Return (X, Y) of the center of cell containing provided text 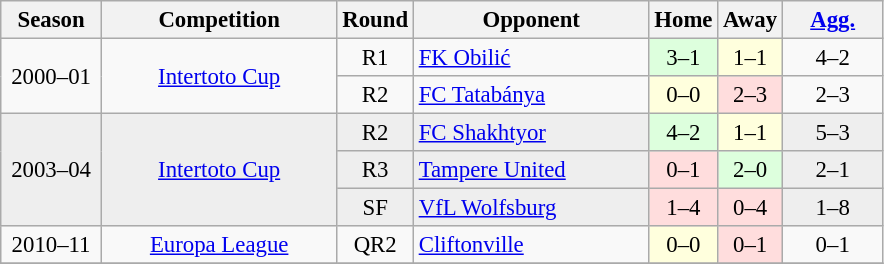
FC Tatabánya (531, 95)
FC Shakhtyor (531, 133)
Tampere United (531, 170)
0–4 (750, 208)
2–0 (750, 170)
Europa League (219, 245)
SF (375, 208)
Cliftonville (531, 245)
Away (750, 20)
5–3 (832, 133)
Season (52, 20)
Round (375, 20)
2010–11 (52, 245)
Competition (219, 20)
FK Obilić (531, 58)
R3 (375, 170)
2000–01 (52, 76)
Agg. (832, 20)
1–4 (684, 208)
VfL Wolfsburg (531, 208)
Opponent (531, 20)
2–1 (832, 170)
1–8 (832, 208)
Home (684, 20)
QR2 (375, 245)
R1 (375, 58)
2003–04 (52, 170)
3–1 (684, 58)
